Pinpoint the cell where the given text exists, returning its [x, y] midpoint coordinate. 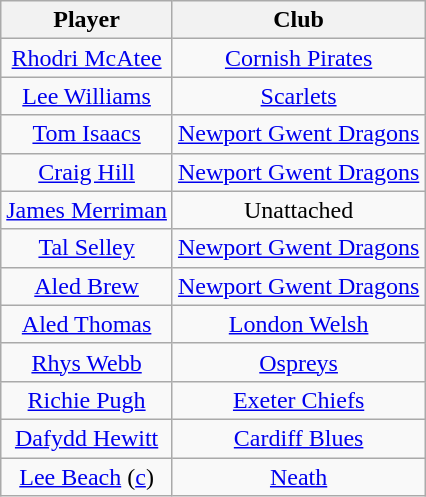
Aled Thomas [87, 324]
Richie Pugh [87, 400]
London Welsh [298, 324]
Rhys Webb [87, 362]
Dafydd Hewitt [87, 438]
Unattached [298, 210]
Craig Hill [87, 172]
Aled Brew [87, 286]
Club [298, 20]
James Merriman [87, 210]
Tal Selley [87, 248]
Lee Williams [87, 96]
Cornish Pirates [298, 58]
Player [87, 20]
Exeter Chiefs [298, 400]
Neath [298, 477]
Scarlets [298, 96]
Rhodri McAtee [87, 58]
Ospreys [298, 362]
Lee Beach (c) [87, 477]
Cardiff Blues [298, 438]
Tom Isaacs [87, 134]
